Output the [x, y] coordinate of the center of the cell containing the given text.  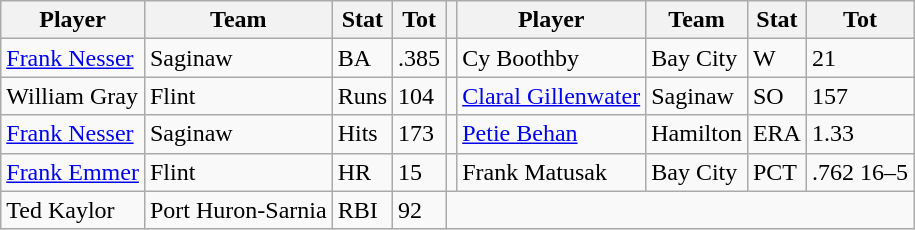
.385 [420, 58]
Frank Emmer [73, 172]
Runs [362, 96]
RBI [362, 210]
HR [362, 172]
15 [420, 172]
.762 16–5 [860, 172]
PCT [776, 172]
William Gray [73, 96]
Hits [362, 134]
SO [776, 96]
BA [362, 58]
92 [420, 210]
Cy Boothby [552, 58]
Ted Kaylor [73, 210]
Petie Behan [552, 134]
173 [420, 134]
Port Huron-Sarnia [238, 210]
W [776, 58]
Claral Gillenwater [552, 96]
ERA [776, 134]
Frank Matusak [552, 172]
21 [860, 58]
1.33 [860, 134]
157 [860, 96]
Hamilton [697, 134]
104 [420, 96]
